Identify which cell holds the provided text, then report its [X, Y] central coordinate. 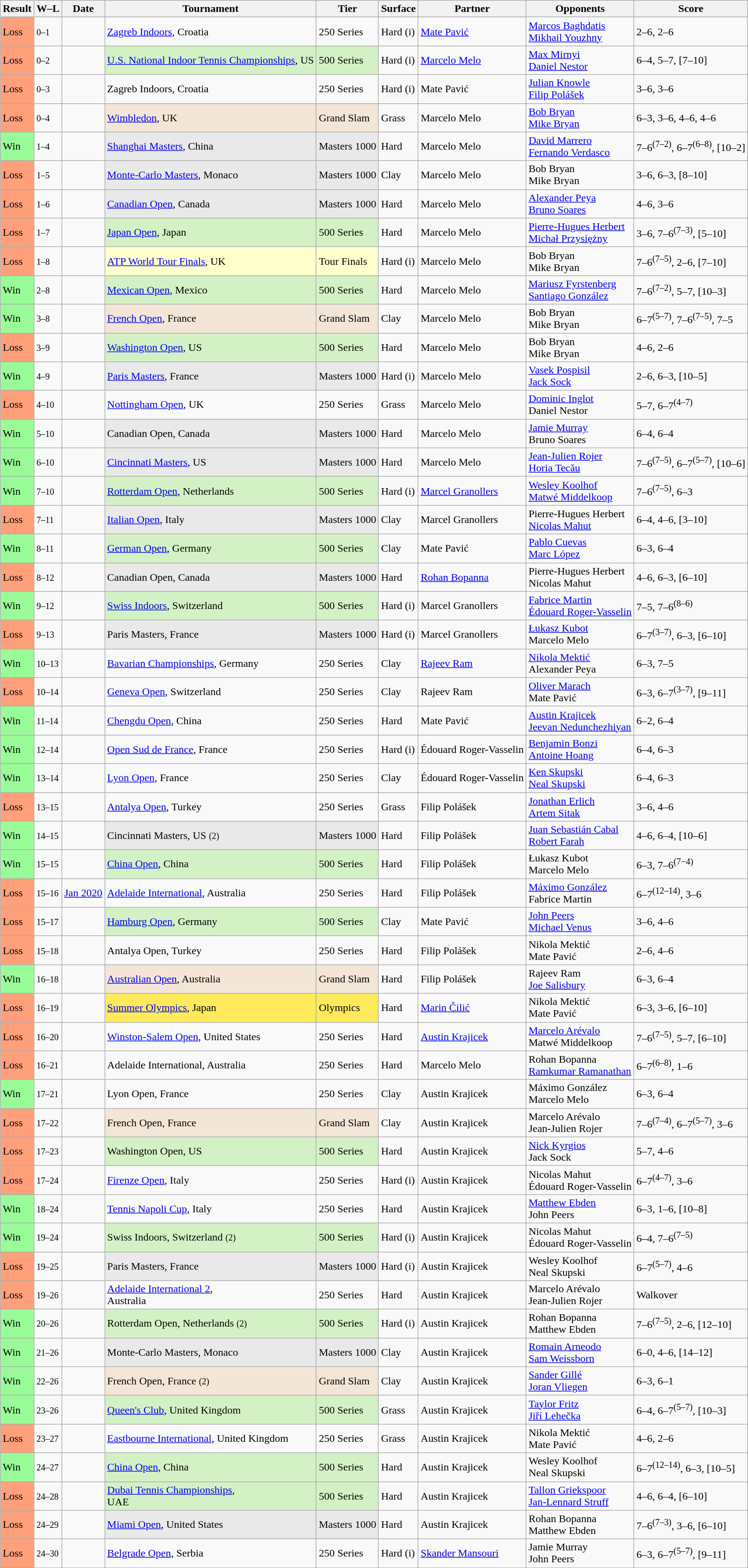
Winston-Salem Open, United States [210, 1036]
1–8 [48, 261]
5–7, 4–6 [691, 1151]
9–12 [48, 605]
5–10 [48, 433]
Dominic Inglot Daniel Nestor [580, 405]
6–2, 6–4 [691, 720]
24–29 [48, 1524]
Rotterdam Open, Netherlands [210, 491]
Swiss Indoors, Switzerland [210, 605]
David Marrero Fernando Verdasco [580, 147]
6–0, 4–6, [14–12] [691, 1352]
6–7(3–7), 6–3, [6–10] [691, 635]
7–6(7–2), 6–7(6–8), [10–2] [691, 147]
7–11 [48, 520]
Wesley Koolhof Matwé Middelkoop [580, 491]
21–26 [48, 1352]
4–9 [48, 376]
Walkover [691, 1295]
15–15 [48, 864]
3–6, 7–6(7–3), [5–10] [691, 232]
15–17 [48, 921]
5–7, 6–7(4–7) [691, 405]
24–28 [48, 1496]
6–3, 3–6, 4–6, 4–6 [691, 117]
7–6(7–4), 6–7(5–7), 3–6 [691, 1123]
Matthew Ebden John Peers [580, 1208]
Marcelo Arévalo Matwé Middelkoop [580, 1036]
1–7 [48, 232]
3–9 [48, 347]
6–4, 5–7, [7–10] [691, 60]
Máximo González Fabrice Martin [580, 893]
Firenze Open, Italy [210, 1180]
7–6(7–5), 6–3 [691, 491]
Geneva Open, Switzerland [210, 692]
Fabrice Martin Édouard Roger-Vasselin [580, 605]
14–15 [48, 836]
6–3, 6–7(3–7), [9–11] [691, 692]
Mexican Open, Mexico [210, 290]
Jamie Murray John Peers [580, 1553]
Partner [472, 9]
Julian Knowle Filip Polášek [580, 89]
6–7(12–14), 6–3, [10–5] [691, 1467]
1–4 [48, 147]
6–3, 7–6(7−4) [691, 864]
0–3 [48, 89]
11–14 [48, 720]
2–6, 2–6 [691, 32]
Tier [348, 9]
Pierre-Hugues Herbert Michał Przysiężny [580, 232]
6–3, 3–6, [6–10] [691, 1008]
Skander Mansouri [472, 1553]
Romain Arneodo Sam Weissborn [580, 1352]
7–5, 7–6(8–6) [691, 605]
6–7(6–8), 1–6 [691, 1065]
9–13 [48, 635]
8–12 [48, 577]
6–3, 7–5 [691, 663]
Eastbourne International, United Kingdom [210, 1439]
Jean-Julien Rojer Horia Tecău [580, 463]
20–26 [48, 1324]
Australian Open, Australia [210, 979]
17–21 [48, 1094]
6–7(4–7), 3–6 [691, 1180]
6–4, 4–6, [3–10] [691, 520]
2–8 [48, 290]
19–26 [48, 1295]
6–7(5–7), 7–6(7–5), 7–5 [691, 319]
Hamburg Open, Germany [210, 921]
Belgrade Open, Serbia [210, 1553]
7–6(7–5), 2–6, [12–10] [691, 1324]
Jonathan Erlich Artem Sitak [580, 807]
Max Mirnyi Daniel Nestor [580, 60]
Alexander Peya Bruno Soares [580, 204]
Nick Kyrgios Jack Sock [580, 1151]
Tallon Griekspoor Jan-Lennard Struff [580, 1496]
23–26 [48, 1410]
Ken Skupski Neal Skupski [580, 778]
Miami Open, United States [210, 1524]
Marcos Baghdatis Mikhail Youzhny [580, 32]
6–4, 6–7(5–7), [10–3] [691, 1410]
Jan 2020 [83, 893]
4–6, 6–3, [6–10] [691, 577]
0–1 [48, 32]
U.S. National Indoor Tennis Championships, US [210, 60]
8–11 [48, 548]
Italian Open, Italy [210, 520]
Rohan Bopanna Ramkumar Ramanathan [580, 1065]
Sander Gillé Joran Vliegen [580, 1381]
Swiss Indoors, Switzerland (2) [210, 1237]
4–6, 3–6 [691, 204]
19–24 [48, 1237]
22–26 [48, 1381]
2–6, 4–6 [691, 951]
2–6, 6–3, [10–5] [691, 376]
15–16 [48, 893]
3–8 [48, 319]
13–15 [48, 807]
Pablo Cuevas Marc López [580, 548]
Mariusz Fyrstenberg Santiago González [580, 290]
Score [691, 9]
Tour Finals [348, 261]
W–L [48, 9]
6–3, 6–7(5–7), [9–11] [691, 1553]
16–21 [48, 1065]
0–4 [48, 117]
7–6(7–3), 3–6, [6–10] [691, 1524]
1–5 [48, 175]
Dubai Tennis Championships, UAE [210, 1496]
Nikola Mektić Alexander Peya [580, 663]
23–27 [48, 1439]
17–23 [48, 1151]
Surface [398, 9]
7–6(7–5), 2–6, [7–10] [691, 261]
6–3, 6–1 [691, 1381]
Open Sud de France, France [210, 749]
Result [17, 9]
German Open, Germany [210, 548]
24–30 [48, 1553]
Wimbledon, UK [210, 117]
Oliver Marach Mate Pavić [580, 692]
Jamie Murray Bruno Soares [580, 433]
16–19 [48, 1008]
18–24 [48, 1208]
Summer Olympics, Japan [210, 1008]
6–7(12–14), 3–6 [691, 893]
Nottingham Open, UK [210, 405]
6–4, 7–6(7–5) [691, 1237]
Rajeev Ram Joe Salisbury [580, 979]
0–2 [48, 60]
6–3, 1–6, [10–8] [691, 1208]
ATP World Tour Finals, UK [210, 261]
16–18 [48, 979]
Máximo González Marcelo Melo [580, 1094]
Cincinnati Masters, US (2) [210, 836]
24–27 [48, 1467]
Vasek Pospisil Jack Sock [580, 376]
Austin Krajicek Jeevan Nedunchezhiyan [580, 720]
4–10 [48, 405]
6–10 [48, 463]
Rohan Bopanna [472, 577]
Olympics [348, 1008]
7–6(7–5), 6–7(5–7), [10–6] [691, 463]
19–25 [48, 1266]
Rotterdam Open, Netherlands (2) [210, 1324]
Adelaide International 2,Australia [210, 1295]
Queen's Club, United Kingdom [210, 1410]
15–18 [48, 951]
Taylor Fritz Jiří Lehečka [580, 1410]
John Peers Michael Venus [580, 921]
17–22 [48, 1123]
Japan Open, Japan [210, 232]
Chengdu Open, China [210, 720]
6–7(5–7), 4–6 [691, 1266]
13–14 [48, 778]
4–6, 6–4, [10–6] [691, 836]
Benjamin Bonzi Antoine Hoang [580, 749]
Tennis Napoli Cup, Italy [210, 1208]
7–6(7–2), 5–7, [10–3] [691, 290]
12–14 [48, 749]
Marin Čilić [472, 1008]
French Open, France (2) [210, 1381]
3–6, 6–3, [8–10] [691, 175]
10–13 [48, 663]
10–14 [48, 692]
Date [83, 9]
Opponents [580, 9]
16–20 [48, 1036]
17–24 [48, 1180]
7–10 [48, 491]
7–6(7–5), 5–7, [6–10] [691, 1036]
Tournament [210, 9]
4–6, 6–4, [6–10] [691, 1496]
Shanghai Masters, China [210, 147]
1–6 [48, 204]
Bavarian Championships, Germany [210, 663]
Juan Sebastián Cabal Robert Farah [580, 836]
3–6, 3–6 [691, 89]
6–4, 6–4 [691, 433]
Cincinnati Masters, US [210, 463]
